Extract the (X, Y) coordinate from the center of the cell holding the provided text.  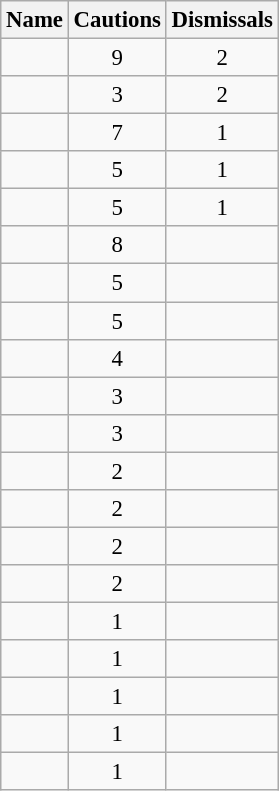
Name (35, 20)
7 (117, 133)
9 (117, 58)
Dismissals (222, 20)
Cautions (117, 20)
4 (117, 358)
8 (117, 245)
